Detect which cell encompasses the target text, then output its [X, Y] center coordinate. 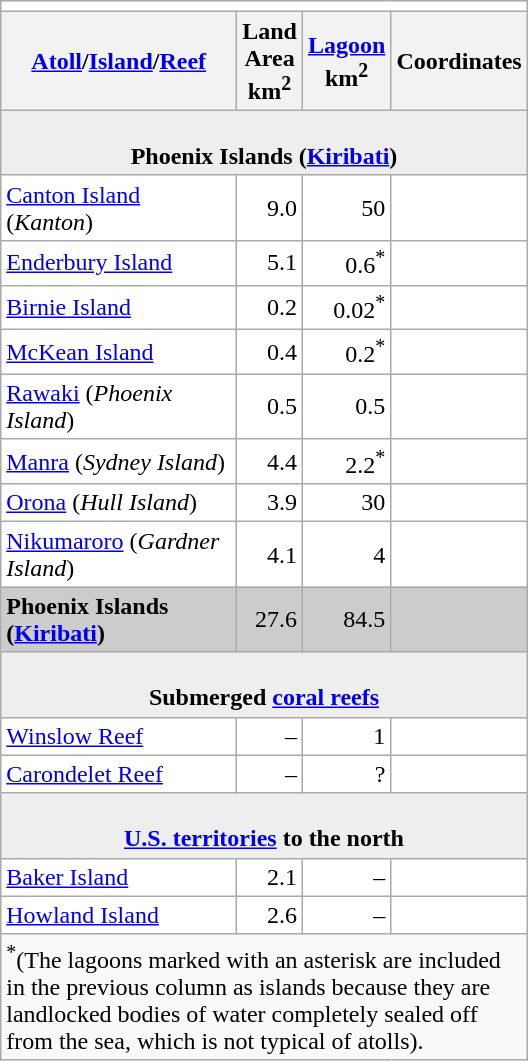
Submerged coral reefs [264, 684]
Birnie Island [119, 308]
Enderbury Island [119, 262]
4 [346, 554]
5.1 [270, 262]
Nikumaroro (Gardner Island) [119, 554]
4.1 [270, 554]
Lagoonkm2 [346, 62]
Canton Island (Kanton) [119, 208]
Manra (Sydney Island) [119, 462]
2.2* [346, 462]
0.6* [346, 262]
? [346, 774]
2.6 [270, 915]
1 [346, 736]
Rawaki (Phoenix Island) [119, 406]
0.02* [346, 308]
Howland Island [119, 915]
U.S. territories to the north [264, 826]
4.4 [270, 462]
Orona (Hull Island) [119, 503]
Winslow Reef [119, 736]
9.0 [270, 208]
30 [346, 503]
Coordinates [459, 62]
Atoll/Island/Reef [119, 62]
Baker Island [119, 877]
84.5 [346, 620]
LandAreakm2 [270, 62]
50 [346, 208]
0.2* [346, 352]
McKean Island [119, 352]
0.4 [270, 352]
0.2 [270, 308]
3.9 [270, 503]
2.1 [270, 877]
27.6 [270, 620]
Carondelet Reef [119, 774]
